Detect which cell encompasses the target text, then output its (X, Y) center coordinate. 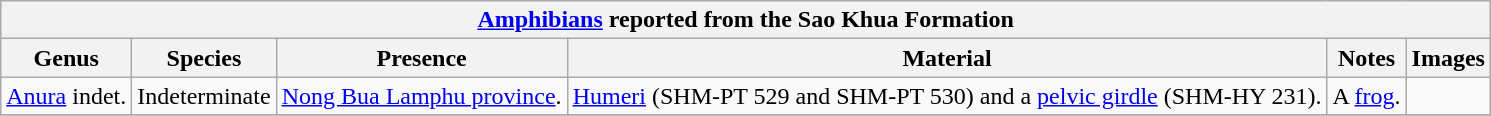
Notes (1366, 58)
Anura indet. (66, 96)
Material (947, 58)
Nong Bua Lamphu province. (422, 96)
A frog. (1366, 96)
Indeterminate (204, 96)
Genus (66, 58)
Humeri (SHM-PT 529 and SHM-PT 530) and a pelvic girdle (SHM-HY 231). (947, 96)
Amphibians reported from the Sao Khua Formation (746, 20)
Species (204, 58)
Presence (422, 58)
Images (1448, 58)
